Provide the [X, Y] coordinate of the cell's center where the given text is located.  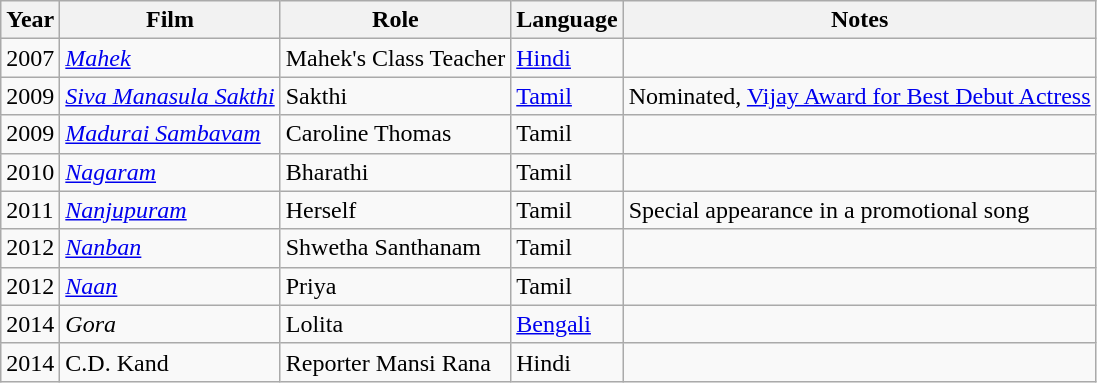
Language [567, 20]
Reporter Mansi Rana [396, 362]
Nagaram [170, 172]
Lolita [396, 324]
Caroline Thomas [396, 134]
2007 [30, 58]
C.D. Kand [170, 362]
Mahek's Class Teacher [396, 58]
Notes [860, 20]
Nominated, Vijay Award for Best Debut Actress [860, 96]
Naan [170, 286]
2011 [30, 210]
Shwetha Santhanam [396, 248]
Sakthi [396, 96]
Madurai Sambavam [170, 134]
Bengali [567, 324]
Nanjupuram [170, 210]
2010 [30, 172]
Film [170, 20]
Role [396, 20]
Mahek [170, 58]
Bharathi [396, 172]
Nanban [170, 248]
Herself [396, 210]
Gora [170, 324]
Siva Manasula Sakthi [170, 96]
Special appearance in a promotional song [860, 210]
Year [30, 20]
Priya [396, 286]
